Scan for the cell matching the given text and deliver its [X, Y] coordinate at center. 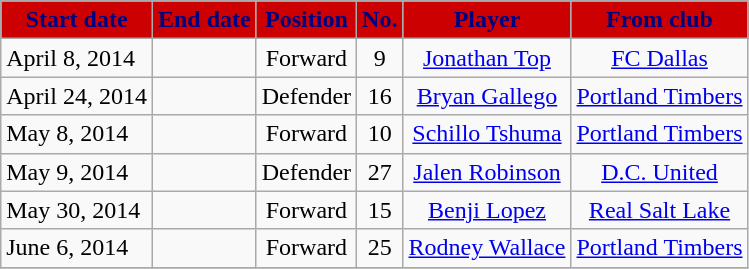
Jalen Robinson [487, 172]
15 [380, 210]
16 [380, 96]
Start date [77, 20]
From club [660, 20]
25 [380, 248]
April 24, 2014 [77, 96]
April 8, 2014 [77, 58]
June 6, 2014 [77, 248]
Bryan Gallego [487, 96]
D.C. United [660, 172]
May 30, 2014 [77, 210]
Benji Lopez [487, 210]
Jonathan Top [487, 58]
End date [204, 20]
FC Dallas [660, 58]
Rodney Wallace [487, 248]
Schillo Tshuma [487, 134]
May 9, 2014 [77, 172]
Real Salt Lake [660, 210]
No. [380, 20]
Position [306, 20]
May 8, 2014 [77, 134]
10 [380, 134]
9 [380, 58]
27 [380, 172]
Player [487, 20]
